Extract the [x, y] coordinate from the center of the cell holding the provided text.  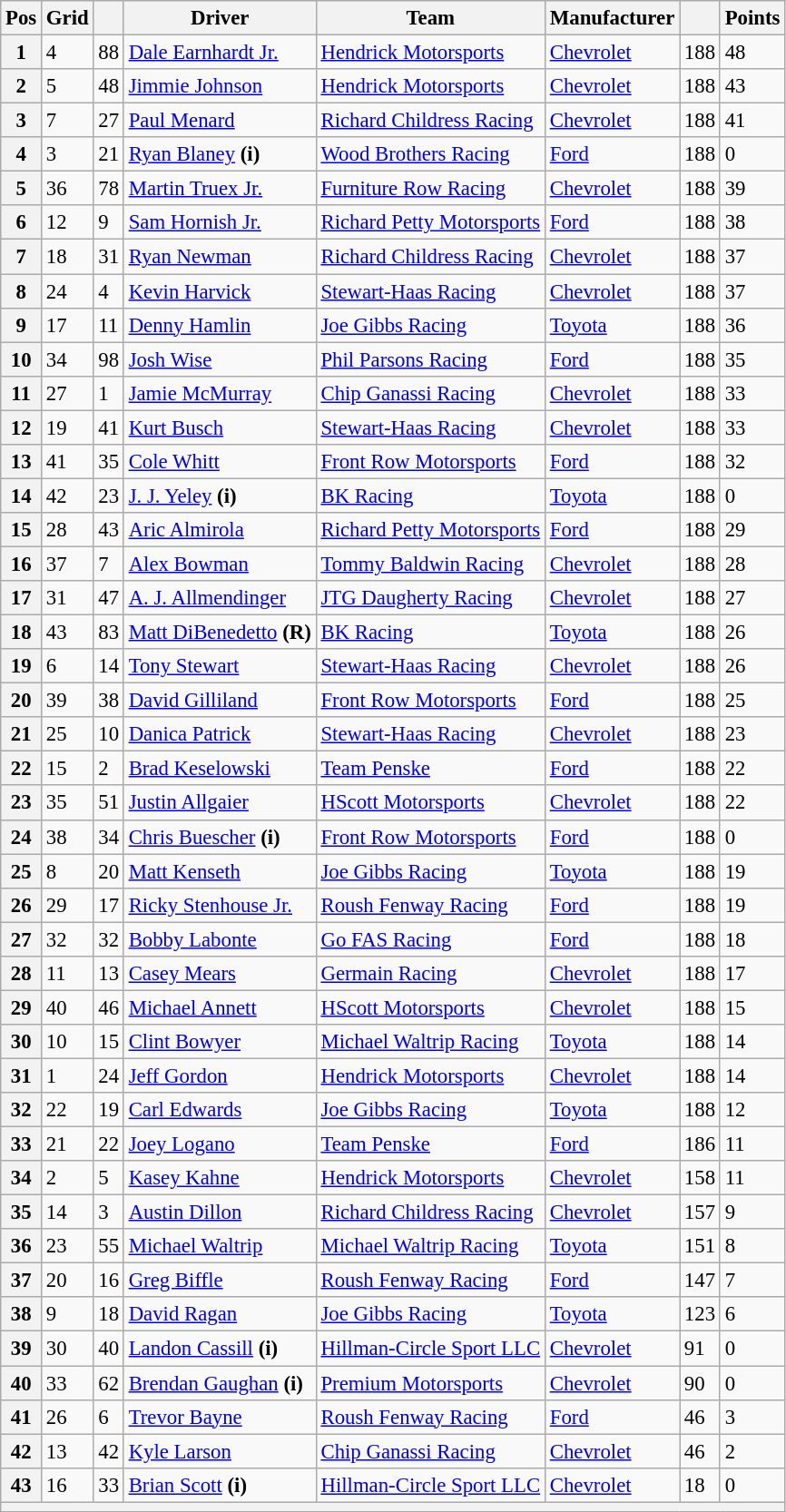
Kyle Larson [220, 1451]
123 [701, 1315]
Ryan Blaney (i) [220, 154]
151 [701, 1246]
Tommy Baldwin Racing [430, 564]
Premium Motorsports [430, 1383]
Matt DiBenedetto (R) [220, 633]
Germain Racing [430, 974]
Kurt Busch [220, 427]
Landon Cassill (i) [220, 1349]
Matt Kenseth [220, 871]
Tony Stewart [220, 666]
Kasey Kahne [220, 1178]
Chris Buescher (i) [220, 837]
90 [701, 1383]
Go FAS Racing [430, 939]
186 [701, 1144]
Carl Edwards [220, 1110]
Austin Dillon [220, 1213]
Wood Brothers Racing [430, 154]
51 [109, 803]
Ryan Newman [220, 257]
Joey Logano [220, 1144]
Cole Whitt [220, 462]
Brendan Gaughan (i) [220, 1383]
David Ragan [220, 1315]
Furniture Row Racing [430, 189]
Jamie McMurray [220, 393]
Michael Waltrip [220, 1246]
Paul Menard [220, 121]
Jeff Gordon [220, 1075]
Martin Truex Jr. [220, 189]
Michael Annett [220, 1007]
Trevor Bayne [220, 1417]
98 [109, 359]
Bobby Labonte [220, 939]
47 [109, 598]
55 [109, 1246]
158 [701, 1178]
Alex Bowman [220, 564]
Points [752, 18]
Driver [220, 18]
Sam Hornish Jr. [220, 222]
157 [701, 1213]
91 [701, 1349]
Casey Mears [220, 974]
Justin Allgaier [220, 803]
Pos [22, 18]
Phil Parsons Racing [430, 359]
Ricky Stenhouse Jr. [220, 905]
Dale Earnhardt Jr. [220, 53]
88 [109, 53]
Josh Wise [220, 359]
Team [430, 18]
78 [109, 189]
Denny Hamlin [220, 325]
Clint Bowyer [220, 1042]
JTG Daugherty Racing [430, 598]
J. J. Yeley (i) [220, 496]
62 [109, 1383]
147 [701, 1281]
Jimmie Johnson [220, 86]
David Gilliland [220, 701]
Manufacturer [612, 18]
Greg Biffle [220, 1281]
Brian Scott (i) [220, 1485]
Aric Almirola [220, 530]
Brad Keselowski [220, 769]
Kevin Harvick [220, 291]
83 [109, 633]
Grid [67, 18]
A. J. Allmendinger [220, 598]
Danica Patrick [220, 734]
